Return the (X, Y) coordinate for the center point of the cell that contains the specified text.  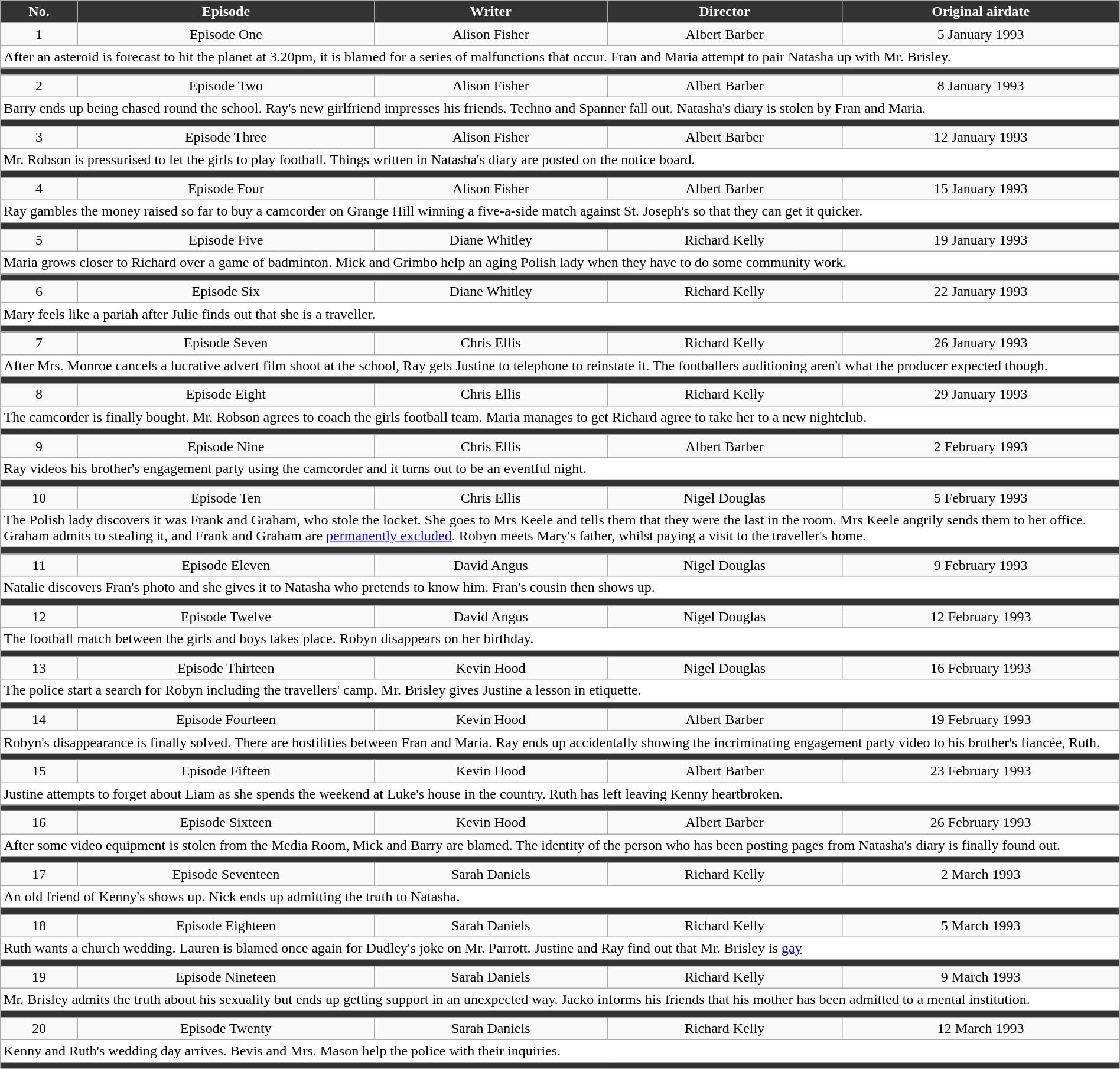
Episode Thirteen (226, 668)
17 (39, 874)
18 (39, 925)
23 February 1993 (981, 771)
10 (39, 498)
Episode Twelve (226, 617)
5 (39, 240)
Episode Eight (226, 395)
20 (39, 1028)
Episode Nineteen (226, 977)
13 (39, 668)
Kenny and Ruth's wedding day arrives. Bevis and Mrs. Mason help the police with their inquiries. (560, 1051)
5 March 1993 (981, 925)
Episode Two (226, 86)
16 (39, 823)
8 January 1993 (981, 86)
Episode Twenty (226, 1028)
7 (39, 343)
9 March 1993 (981, 977)
Episode Eighteen (226, 925)
15 (39, 771)
14 (39, 719)
Episode Ten (226, 498)
6 (39, 292)
12 (39, 617)
Episode (226, 12)
12 March 1993 (981, 1028)
3 (39, 137)
Episode Seventeen (226, 874)
11 (39, 565)
5 February 1993 (981, 498)
Episode Fifteen (226, 771)
Episode Nine (226, 446)
Episode Fourteen (226, 719)
4 (39, 188)
26 February 1993 (981, 823)
12 January 1993 (981, 137)
29 January 1993 (981, 395)
26 January 1993 (981, 343)
5 January 1993 (981, 34)
Maria grows closer to Richard over a game of badminton. Mick and Grimbo help an aging Polish lady when they have to do some community work. (560, 263)
Mr. Robson is pressurised to let the girls to play football. Things written in Natasha's diary are posted on the notice board. (560, 159)
The police start a search for Robyn including the travellers' camp. Mr. Brisley gives Justine a lesson in etiquette. (560, 690)
12 February 1993 (981, 617)
Episode Five (226, 240)
2 March 1993 (981, 874)
Episode Three (226, 137)
19 January 1993 (981, 240)
Episode Six (226, 292)
An old friend of Kenny's shows up. Nick ends up admitting the truth to Natasha. (560, 897)
Writer (490, 12)
16 February 1993 (981, 668)
The football match between the girls and boys takes place. Robyn disappears on her birthday. (560, 639)
Ruth wants a church wedding. Lauren is blamed once again for Dudley's joke on Mr. Parrott. Justine and Ray find out that Mr. Brisley is gay (560, 948)
Episode Eleven (226, 565)
Episode Seven (226, 343)
2 February 1993 (981, 446)
No. (39, 12)
2 (39, 86)
Episode One (226, 34)
Justine attempts to forget about Liam as she spends the weekend at Luke's house in the country. Ruth has left leaving Kenny heartbroken. (560, 793)
Director (724, 12)
Mary feels like a pariah after Julie finds out that she is a traveller. (560, 314)
Episode Four (226, 188)
Episode Sixteen (226, 823)
Natalie discovers Fran's photo and she gives it to Natasha who pretends to know him. Fran's cousin then shows up. (560, 588)
19 (39, 977)
9 (39, 446)
Ray videos his brother's engagement party using the camcorder and it turns out to be an eventful night. (560, 468)
22 January 1993 (981, 292)
8 (39, 395)
15 January 1993 (981, 188)
1 (39, 34)
19 February 1993 (981, 719)
9 February 1993 (981, 565)
Original airdate (981, 12)
